Return the [x, y] coordinate for the center point of the cell that contains the specified text.  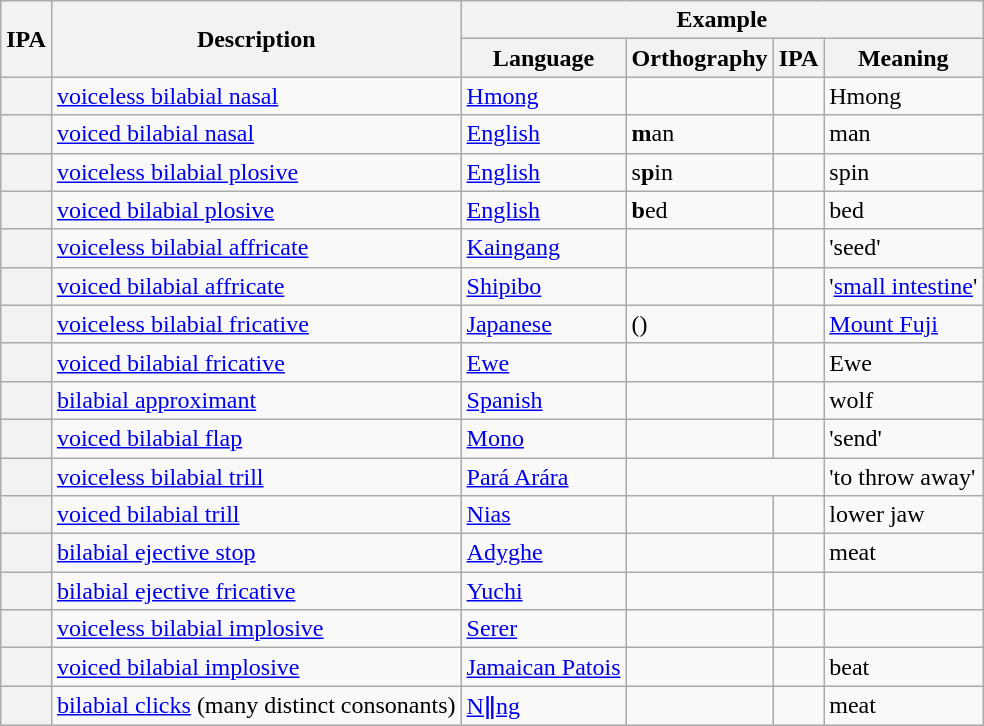
'send' [904, 438]
Language [544, 58]
'to throw away' [904, 477]
wolf [904, 400]
lower jaw [904, 515]
Yuchi [544, 591]
bilabial ejective fricative [256, 591]
Shipibo [544, 286]
'seed' [904, 248]
voiceless bilabial nasal [256, 96]
Jamaican Patois [544, 667]
voiceless bilabial fricative [256, 324]
voiced bilabial implosive [256, 667]
Example [722, 20]
Meaning [904, 58]
Description [256, 39]
voiceless bilabial plosive [256, 172]
voiceless bilabial affricate [256, 248]
Mount Fuji [904, 324]
voiced bilabial affricate [256, 286]
Pará Arára [544, 477]
() [700, 324]
Serer [544, 629]
voiced bilabial plosive [256, 210]
bilabial approximant [256, 400]
beat [904, 667]
Kaingang [544, 248]
voiceless bilabial implosive [256, 629]
voiced bilabial nasal [256, 134]
Mono [544, 438]
bilabial ejective stop [256, 553]
Spanish [544, 400]
voiced bilabial flap [256, 438]
Nǁng [544, 706]
'small intestine' [904, 286]
bilabial clicks (many distinct consonants) [256, 706]
Japanese [544, 324]
voiced bilabial fricative [256, 362]
voiceless bilabial trill [256, 477]
voiced bilabial trill [256, 515]
Nias [544, 515]
Orthography [700, 58]
Adyghe [544, 553]
